Search for the cell housing the specified text and yield its (X, Y) center coordinate. 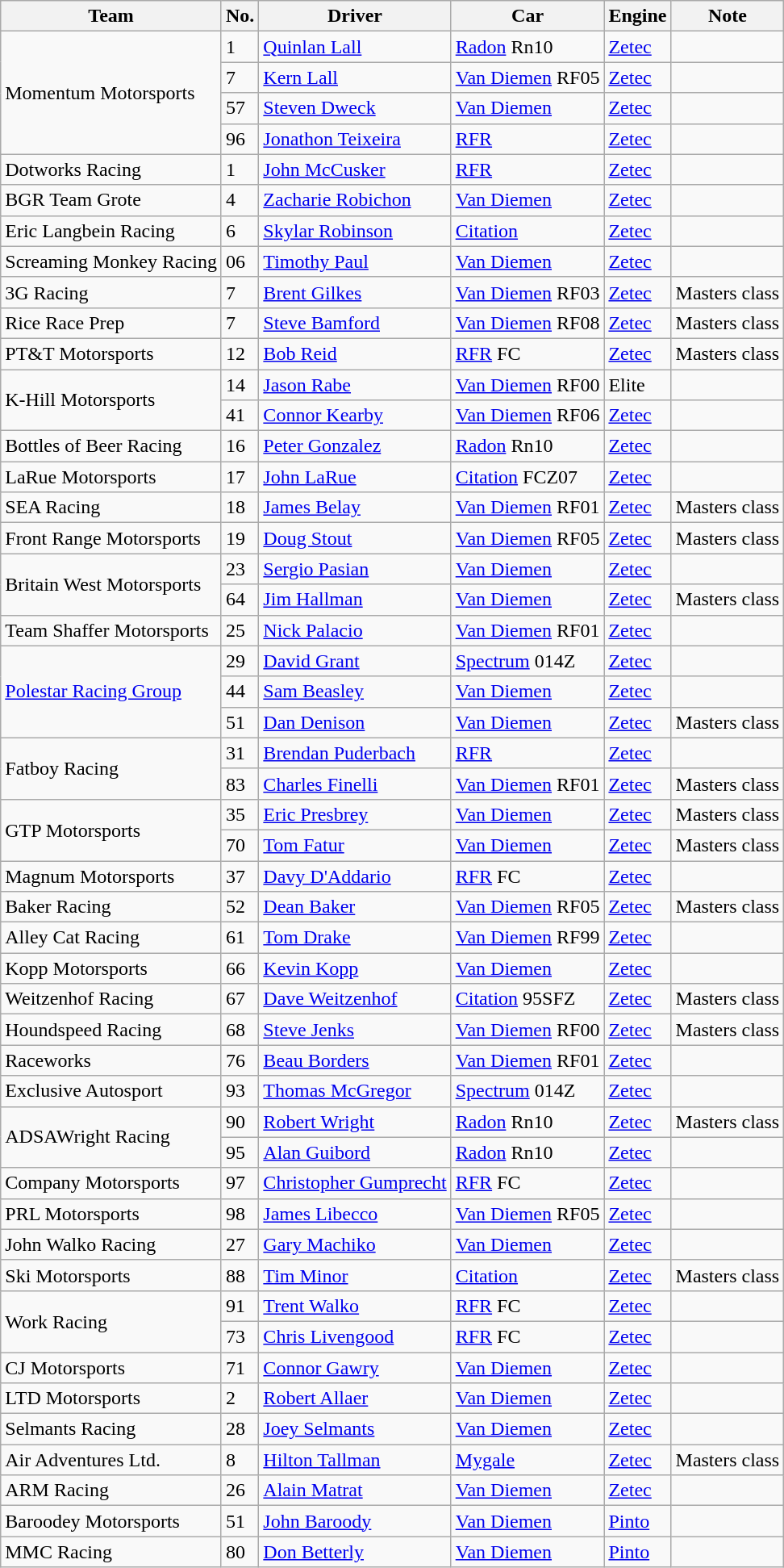
Skylar Robinson (355, 231)
64 (240, 600)
18 (240, 508)
Alan Guibord (355, 1152)
Christopher Gumprecht (355, 1183)
James Belay (355, 508)
14 (240, 385)
61 (240, 938)
Trent Walko (355, 1306)
Charles Finelli (355, 784)
Hilton Tallman (355, 1460)
Sergio Pasian (355, 569)
71 (240, 1368)
12 (240, 353)
Van Diemen RF08 (528, 323)
Steve Jenks (355, 1030)
Baroodey Motorsports (111, 1521)
91 (240, 1306)
Kern Lall (355, 77)
57 (240, 108)
Tom Drake (355, 938)
Robert Allaer (355, 1399)
Connor Kearby (355, 416)
Steven Dweck (355, 108)
Magnum Motorsports (111, 876)
Rice Race Prep (111, 323)
Kevin Kopp (355, 968)
LTD Motorsports (111, 1399)
Joey Selmants (355, 1429)
Air Adventures Ltd. (111, 1460)
19 (240, 538)
Dean Baker (355, 907)
ARM Racing (111, 1491)
No. (240, 16)
Brendan Puderbach (355, 753)
Houndspeed Racing (111, 1030)
68 (240, 1030)
SEA Racing (111, 508)
90 (240, 1122)
John Walko Racing (111, 1244)
Steve Bamford (355, 323)
97 (240, 1183)
Bottles of Beer Racing (111, 446)
Note (728, 16)
Baker Racing (111, 907)
31 (240, 753)
Front Range Motorsports (111, 538)
3G Racing (111, 292)
Work Racing (111, 1321)
Chris Livengood (355, 1336)
Mygale (528, 1460)
06 (240, 261)
Citation FCZ07 (528, 477)
Jonathon Teixeira (355, 139)
Company Motorsports (111, 1183)
Polestar Racing Group (111, 692)
27 (240, 1244)
Kopp Motorsports (111, 968)
2 (240, 1399)
Elite (637, 385)
44 (240, 692)
Van Diemen RF03 (528, 292)
BGR Team Grote (111, 200)
Tim Minor (355, 1275)
8 (240, 1460)
Van Diemen RF06 (528, 416)
Beau Borders (355, 1060)
Britain West Motorsports (111, 584)
Peter Gonzalez (355, 446)
16 (240, 446)
Dan Denison (355, 722)
Driver (355, 16)
4 (240, 200)
96 (240, 139)
James Libecco (355, 1214)
Gary Machiko (355, 1244)
Eric Presbrey (355, 814)
76 (240, 1060)
6 (240, 231)
93 (240, 1091)
Brent Gilkes (355, 292)
83 (240, 784)
25 (240, 630)
MMC Racing (111, 1552)
Tom Fatur (355, 845)
Exclusive Autosport (111, 1091)
23 (240, 569)
Alain Matrat (355, 1491)
ADSAWright Racing (111, 1137)
Citation 95SFZ (528, 999)
17 (240, 477)
88 (240, 1275)
98 (240, 1214)
John McCusker (355, 169)
Eric Langbein Racing (111, 231)
Screaming Monkey Racing (111, 261)
John Baroody (355, 1521)
Alley Cat Racing (111, 938)
Quinlan Lall (355, 47)
70 (240, 845)
Engine (637, 16)
Dotworks Racing (111, 169)
Dave Weitzenhof (355, 999)
Davy D'Addario (355, 876)
Ski Motorsports (111, 1275)
52 (240, 907)
66 (240, 968)
Van Diemen RF99 (528, 938)
David Grant (355, 661)
Doug Stout (355, 538)
29 (240, 661)
Jason Rabe (355, 385)
Timothy Paul (355, 261)
GTP Motorsports (111, 830)
37 (240, 876)
Weitzenhof Racing (111, 999)
73 (240, 1336)
35 (240, 814)
Fatboy Racing (111, 768)
Momentum Motorsports (111, 93)
Team Shaffer Motorsports (111, 630)
PT&T Motorsports (111, 353)
Car (528, 16)
Nick Palacio (355, 630)
95 (240, 1152)
John LaRue (355, 477)
41 (240, 416)
Thomas McGregor (355, 1091)
Don Betterly (355, 1552)
LaRue Motorsports (111, 477)
CJ Motorsports (111, 1368)
Sam Beasley (355, 692)
PRL Motorsports (111, 1214)
K-Hill Motorsports (111, 400)
28 (240, 1429)
26 (240, 1491)
67 (240, 999)
80 (240, 1552)
Jim Hallman (355, 600)
Bob Reid (355, 353)
Selmants Racing (111, 1429)
Robert Wright (355, 1122)
Connor Gawry (355, 1368)
Zacharie Robichon (355, 200)
Team (111, 16)
Raceworks (111, 1060)
